Scan for the cell matching the given text and deliver its (X, Y) coordinate at center. 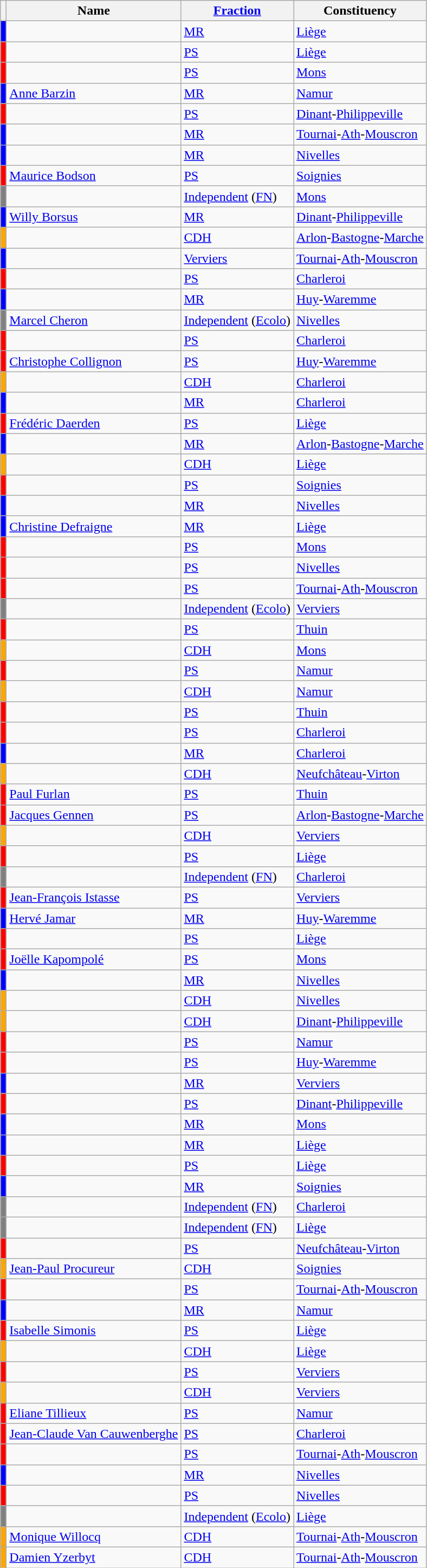
Anne Barzin (94, 93)
Hervé Jamar (94, 918)
Jean-Claude Van Cauwenberghe (94, 1434)
Jean-François Istasse (94, 897)
Joëlle Kapompolé (94, 960)
Christine Defraigne (94, 526)
Fraction (237, 11)
Jacques Gennen (94, 815)
Maurice Bodson (94, 176)
Willy Borsus (94, 217)
Jean-Paul Procureur (94, 1269)
Constituency (360, 11)
Damien Yzerbyt (94, 1557)
Paul Furlan (94, 794)
Name (94, 11)
Frédéric Daerden (94, 423)
Eliane Tillieux (94, 1413)
Christophe Collignon (94, 361)
Isabelle Simonis (94, 1331)
Monique Willocq (94, 1537)
Marcel Cheron (94, 320)
